For the text-containing cell, return its midpoint in [X, Y] coordinate format. 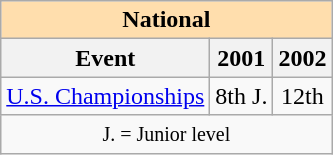
2001 [242, 58]
2002 [302, 58]
National [166, 20]
J. = Junior level [166, 134]
12th [302, 96]
Event [106, 58]
8th J. [242, 96]
U.S. Championships [106, 96]
